Locate the cell with the specified text and output its (x, y) center coordinate. 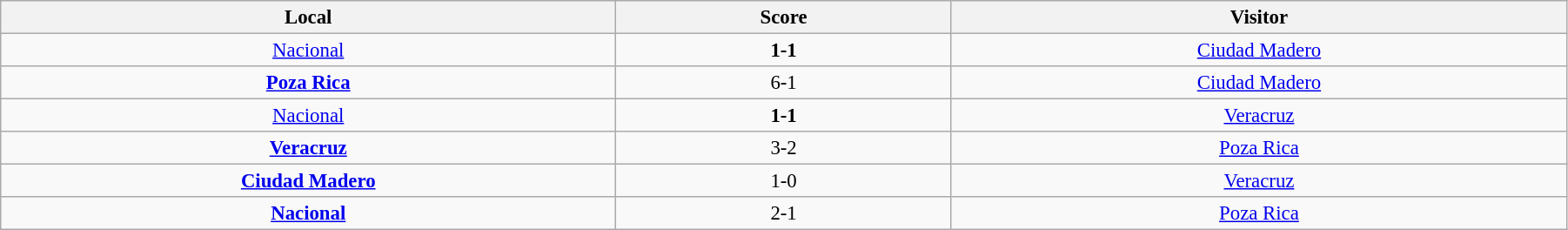
Visitor (1258, 17)
2-1 (784, 213)
Score (784, 17)
6-1 (784, 83)
3-2 (784, 148)
Local (308, 17)
1-0 (784, 181)
